Detect which cell encompasses the target text, then output its (x, y) center coordinate. 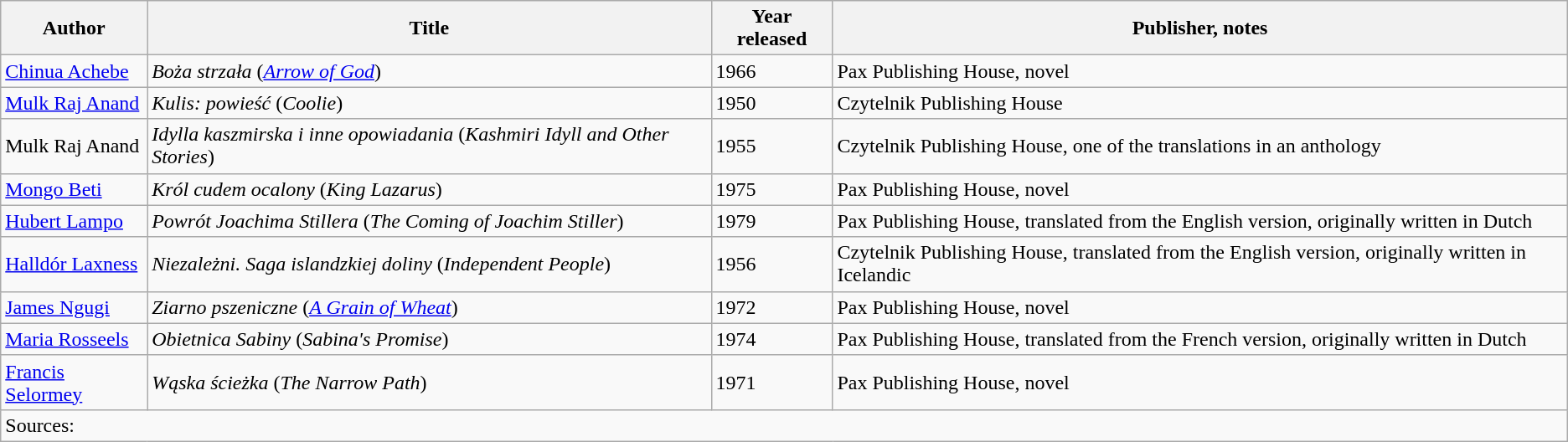
Czytelnik Publishing House, translated from the English version, originally written in Icelandic (1199, 265)
Chinua Achebe (74, 71)
1979 (772, 221)
1972 (772, 307)
1966 (772, 71)
Czytelnik Publishing House (1199, 103)
James Ngugi (74, 307)
Mongo Beti (74, 189)
1974 (772, 339)
Francis Selormey (74, 382)
1956 (772, 265)
Czytelnik Publishing House, one of the translations in an anthology (1199, 146)
Kulis: powieść (Coolie) (429, 103)
Pax Publishing House, translated from the English version, originally written in Dutch (1199, 221)
Obietnica Sabiny (Sabina's Promise) (429, 339)
Wąska ścieżka (The Narrow Path) (429, 382)
Niezależni. Saga islandzkiej doliny (Independent People) (429, 265)
1950 (772, 103)
Sources: (784, 425)
Ziarno pszeniczne (A Grain of Wheat) (429, 307)
Publisher, notes (1199, 28)
Pax Publishing House, translated from the French version, originally written in Dutch (1199, 339)
Powrót Joachima Stillera (The Coming of Joachim Stiller) (429, 221)
Halldór Laxness (74, 265)
Idylla kaszmirska i inne opowiadania (Kashmiri Idyll and Other Stories) (429, 146)
Maria Rosseels (74, 339)
1955 (772, 146)
Title (429, 28)
Year released (772, 28)
Hubert Lampo (74, 221)
Author (74, 28)
1971 (772, 382)
Król cudem ocalony (King Lazarus) (429, 189)
1975 (772, 189)
Boża strzała (Arrow of God) (429, 71)
